Determine the [x, y] coordinate at the center of the cell enclosing the given text.  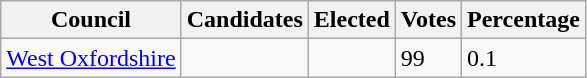
West Oxfordshire [91, 58]
Votes [428, 20]
Elected [352, 20]
Candidates [244, 20]
Council [91, 20]
99 [428, 58]
Percentage [524, 20]
0.1 [524, 58]
